Return the [x, y] coordinate for the center point of the cell that contains the specified text.  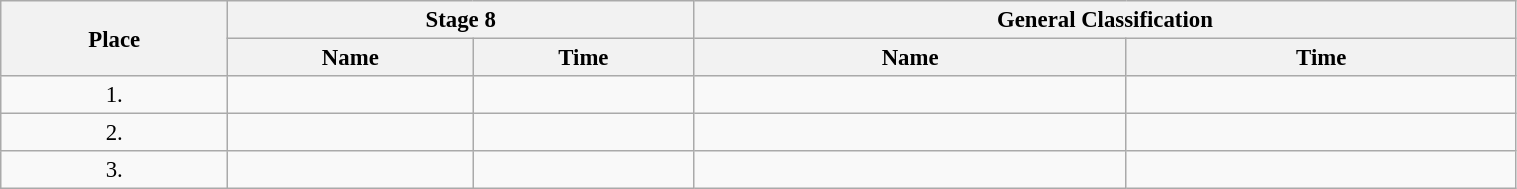
General Classification [1105, 20]
1. [114, 95]
2. [114, 133]
3. [114, 170]
Stage 8 [461, 20]
Place [114, 38]
